Extract the (X, Y) coordinate from the center of the cell holding the provided text.  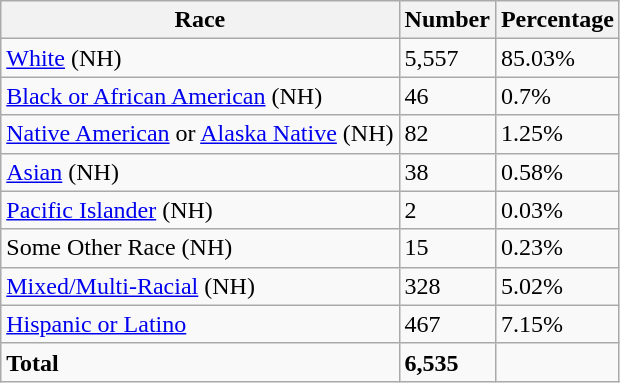
Hispanic or Latino (200, 324)
Some Other Race (NH) (200, 248)
38 (447, 172)
Black or African American (NH) (200, 96)
Mixed/Multi-Racial (NH) (200, 286)
5.02% (557, 286)
Pacific Islander (NH) (200, 210)
Total (200, 362)
2 (447, 210)
85.03% (557, 58)
Race (200, 20)
Percentage (557, 20)
5,557 (447, 58)
467 (447, 324)
Native American or Alaska Native (NH) (200, 134)
82 (447, 134)
15 (447, 248)
Number (447, 20)
White (NH) (200, 58)
0.58% (557, 172)
7.15% (557, 324)
1.25% (557, 134)
328 (447, 286)
6,535 (447, 362)
0.7% (557, 96)
Asian (NH) (200, 172)
46 (447, 96)
0.03% (557, 210)
0.23% (557, 248)
